Capture the cell that displays the provided text and extract its [X, Y] central coordinate. 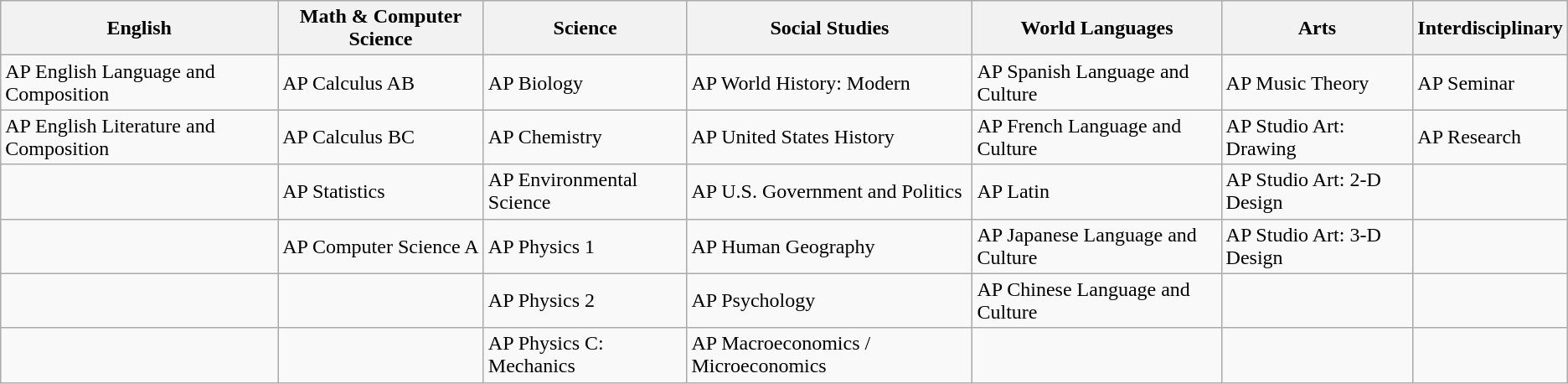
AP Seminar [1490, 82]
English [139, 29]
AP Environmental Science [585, 191]
AP Physics C: Mechanics [585, 355]
AP Psychology [829, 300]
AP Biology [585, 82]
AP Statistics [381, 191]
AP Calculus AB [381, 82]
AP Music Theory [1317, 82]
AP French Language and Culture [1097, 138]
Interdisciplinary [1490, 29]
World Languages [1097, 29]
AP Physics 2 [585, 300]
AP Calculus BC [381, 138]
Math & Computer Science [381, 29]
AP Studio Art: 2-D Design [1317, 191]
AP Latin [1097, 191]
AP Computer Science A [381, 246]
Arts [1317, 29]
AP Macroeconomics / Microeconomics [829, 355]
AP English Literature and Composition [139, 138]
AP Chinese Language and Culture [1097, 300]
AP Chemistry [585, 138]
AP Studio Art: 3-D Design [1317, 246]
Social Studies [829, 29]
AP U.S. Government and Politics [829, 191]
AP Research [1490, 138]
Science [585, 29]
AP Studio Art: Drawing [1317, 138]
AP Japanese Language and Culture [1097, 246]
AP Physics 1 [585, 246]
AP English Language and Composition [139, 82]
AP Spanish Language and Culture [1097, 82]
AP World History: Modern [829, 82]
AP United States History [829, 138]
AP Human Geography [829, 246]
